Scan for the cell matching the given text and deliver its (x, y) coordinate at center. 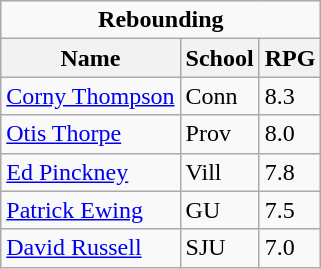
Conn (220, 96)
Name (90, 58)
SJU (220, 248)
Ed Pinckney (90, 172)
7.8 (290, 172)
Rebounding (161, 20)
David Russell (90, 248)
Corny Thompson (90, 96)
Patrick Ewing (90, 210)
RPG (290, 58)
Prov (220, 134)
Otis Thorpe (90, 134)
8.3 (290, 96)
8.0 (290, 134)
7.5 (290, 210)
GU (220, 210)
School (220, 58)
7.0 (290, 248)
Vill (220, 172)
